Find where the given text appears and provide that cell's center as (X, Y) coordinate. 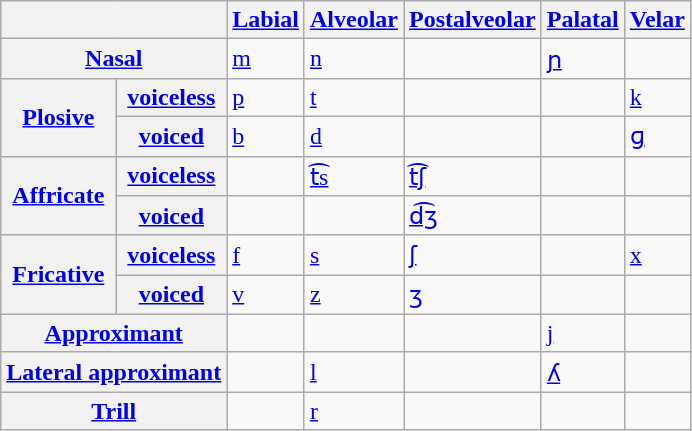
Approximant (114, 333)
ʃ (473, 255)
Nasal (114, 59)
d͡ʒ (473, 216)
t͡s (354, 176)
k (657, 97)
Affricate (58, 196)
ɡ (657, 136)
Velar (657, 20)
j (582, 333)
d (354, 136)
b (266, 136)
ɲ (582, 59)
Lateral approximant (114, 372)
Alveolar (354, 20)
t (354, 97)
Fricative (58, 274)
s (354, 255)
r (354, 411)
n (354, 59)
x (657, 255)
m (266, 59)
ʒ (473, 295)
z (354, 295)
Plosive (58, 117)
Trill (114, 411)
v (266, 295)
Post­alveolar (473, 20)
t͡ʃ (473, 176)
p (266, 97)
f (266, 255)
ʎ (582, 372)
Labial (266, 20)
Palatal (582, 20)
l (354, 372)
